From the cell containing the given text, extract its center point as (X, Y) coordinate. 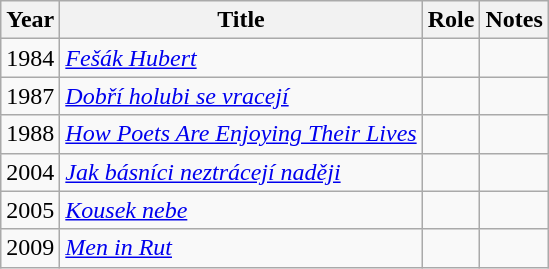
Kousek nebe (241, 210)
1984 (30, 58)
1988 (30, 134)
2005 (30, 210)
Jak básníci neztrácejí naději (241, 172)
Role (451, 20)
Title (241, 20)
Fešák Hubert (241, 58)
How Poets Are Enjoying Their Lives (241, 134)
2004 (30, 172)
Men in Rut (241, 248)
2009 (30, 248)
Year (30, 20)
1987 (30, 96)
Notes (514, 20)
Dobří holubi se vracejí (241, 96)
